For the text-containing cell, return its midpoint in (X, Y) coordinate format. 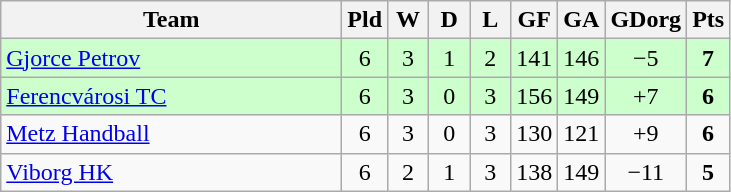
Team (172, 20)
GA (582, 20)
GF (534, 20)
W (408, 20)
146 (582, 58)
5 (708, 172)
−11 (646, 172)
Pts (708, 20)
130 (534, 134)
141 (534, 58)
156 (534, 96)
138 (534, 172)
7 (708, 58)
D (450, 20)
+7 (646, 96)
Viborg HK (172, 172)
Pld (365, 20)
L (490, 20)
−5 (646, 58)
Metz Handball (172, 134)
121 (582, 134)
+9 (646, 134)
Gjorce Petrov (172, 58)
Ferencvárosi TC (172, 96)
GDorg (646, 20)
